Find where the given text appears and provide that cell's center as (x, y) coordinate. 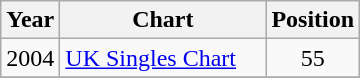
2004 (30, 58)
UK Singles Chart (163, 58)
Chart (163, 20)
Year (30, 20)
Position (313, 20)
55 (313, 58)
